Determine the (x, y) coordinate at the center of the cell enclosing the given text.  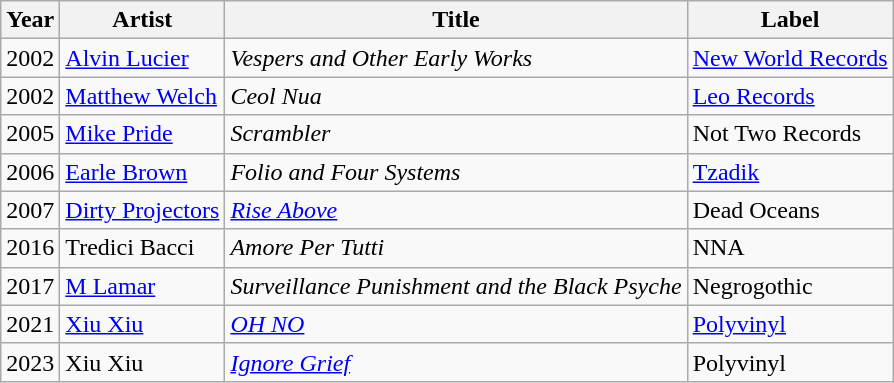
New World Records (790, 58)
Dead Oceans (790, 210)
Negrogothic (790, 286)
2017 (30, 286)
Tzadik (790, 172)
2023 (30, 362)
Matthew Welch (142, 96)
Year (30, 20)
OH NO (456, 324)
Label (790, 20)
Tredici Bacci (142, 248)
2007 (30, 210)
Leo Records (790, 96)
Alvin Lucier (142, 58)
M Lamar (142, 286)
2006 (30, 172)
NNA (790, 248)
Amore Per Tutti (456, 248)
Ceol Nua (456, 96)
Not Two Records (790, 134)
Surveillance Punishment and the Black Psyche (456, 286)
Earle Brown (142, 172)
Folio and Four Systems (456, 172)
2021 (30, 324)
Vespers and Other Early Works (456, 58)
2016 (30, 248)
Title (456, 20)
Mike Pride (142, 134)
Artist (142, 20)
Ignore Grief (456, 362)
2005 (30, 134)
Scrambler (456, 134)
Dirty Projectors (142, 210)
Rise Above (456, 210)
